Return the [X, Y] coordinate for the center point of the cell that contains the specified text.  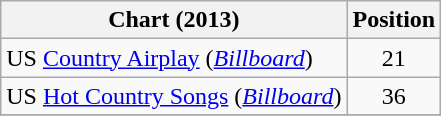
21 [394, 58]
36 [394, 96]
US Hot Country Songs (Billboard) [174, 96]
US Country Airplay (Billboard) [174, 58]
Position [394, 20]
Chart (2013) [174, 20]
